Pinpoint the cell where the given text exists, returning its [x, y] midpoint coordinate. 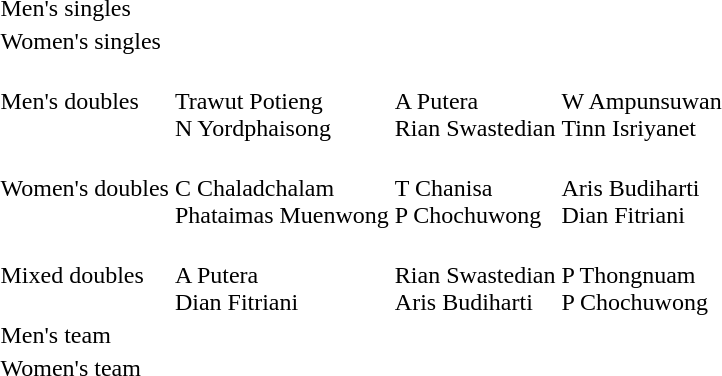
T ChanisaP Chochuwong [475, 188]
A PuteraDian Fitriani [282, 275]
Trawut PotiengN Yordphaisong [282, 101]
A PuteraRian Swastedian [475, 101]
Rian SwastedianAris Budiharti [475, 275]
C ChaladchalamPhataimas Muenwong [282, 188]
